For the text-containing cell, return its midpoint in (x, y) coordinate format. 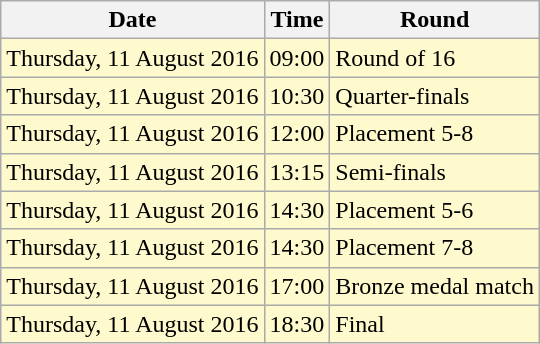
13:15 (297, 172)
17:00 (297, 286)
Time (297, 20)
Round of 16 (435, 58)
12:00 (297, 134)
Semi-finals (435, 172)
09:00 (297, 58)
Placement 5-6 (435, 210)
Final (435, 324)
Placement 7-8 (435, 248)
Round (435, 20)
10:30 (297, 96)
Bronze medal match (435, 286)
Date (132, 20)
Quarter-finals (435, 96)
18:30 (297, 324)
Placement 5-8 (435, 134)
